Detect which cell encompasses the target text, then output its (x, y) center coordinate. 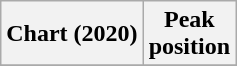
Peakposition (189, 34)
Chart (2020) (72, 34)
